Locate the cell with the specified text and output its [x, y] center coordinate. 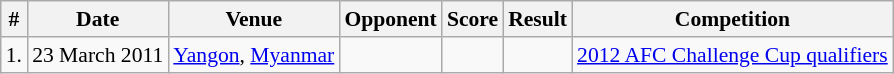
# [14, 19]
Result [538, 19]
Competition [732, 19]
Score [472, 19]
2012 AFC Challenge Cup qualifiers [732, 55]
23 March 2011 [98, 55]
1. [14, 55]
Yangon, Myanmar [254, 55]
Date [98, 19]
Venue [254, 19]
Opponent [390, 19]
